Extract the (X, Y) coordinate from the center of the cell holding the provided text.  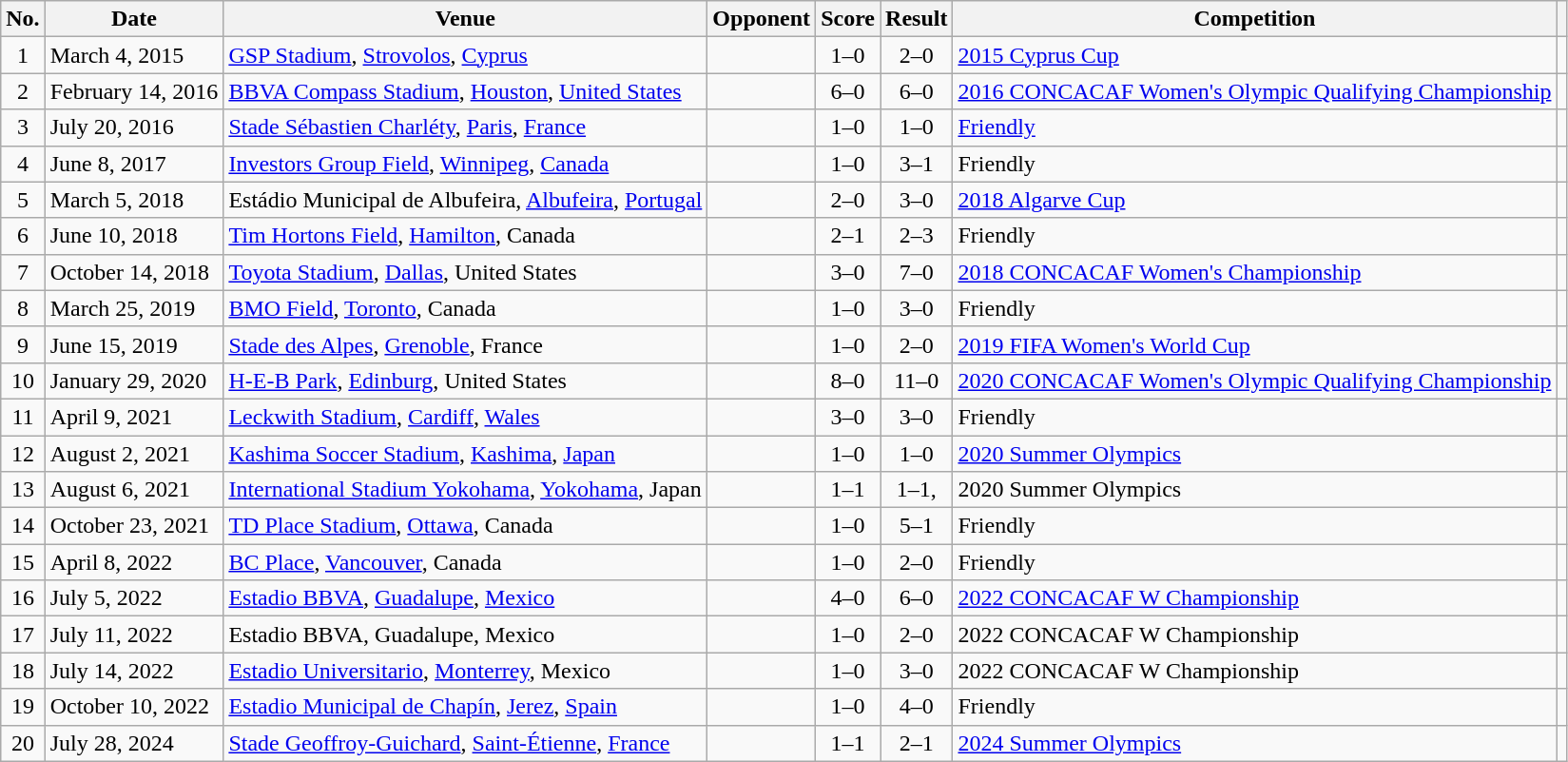
BBVA Compass Stadium, Houston, United States (466, 91)
Stade Geoffroy-Guichard, Saint-Étienne, France (466, 743)
8–0 (848, 381)
2018 CONCACAF Women's Championship (1255, 272)
GSP Stadium, Strovolos, Cyprus (466, 55)
Venue (466, 19)
10 (23, 381)
July 28, 2024 (134, 743)
February 14, 2016 (134, 91)
15 (23, 562)
2015 Cyprus Cup (1255, 55)
9 (23, 344)
16 (23, 598)
2018 Algarve Cup (1255, 200)
1 (23, 55)
BMO Field, Toronto, Canada (466, 308)
October 10, 2022 (134, 707)
8 (23, 308)
17 (23, 635)
Stade des Alpes, Grenoble, France (466, 344)
Investors Group Field, Winnipeg, Canada (466, 164)
14 (23, 526)
7 (23, 272)
2 (23, 91)
Date (134, 19)
3 (23, 127)
11–0 (917, 381)
April 9, 2021 (134, 417)
July 5, 2022 (134, 598)
Tim Hortons Field, Hamilton, Canada (466, 236)
Leckwith Stadium, Cardiff, Wales (466, 417)
13 (23, 490)
Estadio Universitario, Monterrey, Mexico (466, 671)
March 25, 2019 (134, 308)
4 (23, 164)
2019 FIFA Women's World Cup (1255, 344)
5–1 (917, 526)
March 5, 2018 (134, 200)
Stade Sébastien Charléty, Paris, France (466, 127)
TD Place Stadium, Ottawa, Canada (466, 526)
March 4, 2015 (134, 55)
1–1, (917, 490)
6 (23, 236)
3–1 (917, 164)
2016 CONCACAF Women's Olympic Qualifying Championship (1255, 91)
April 8, 2022 (134, 562)
5 (23, 200)
July 11, 2022 (134, 635)
Result (917, 19)
August 6, 2021 (134, 490)
19 (23, 707)
12 (23, 454)
June 15, 2019 (134, 344)
June 10, 2018 (134, 236)
July 14, 2022 (134, 671)
October 14, 2018 (134, 272)
No. (23, 19)
7–0 (917, 272)
August 2, 2021 (134, 454)
Kashima Soccer Stadium, Kashima, Japan (466, 454)
July 20, 2016 (134, 127)
Toyota Stadium, Dallas, United States (466, 272)
June 8, 2017 (134, 164)
2024 Summer Olympics (1255, 743)
Estadio Municipal de Chapín, Jerez, Spain (466, 707)
January 29, 2020 (134, 381)
Estádio Municipal de Albufeira, Albufeira, Portugal (466, 200)
October 23, 2021 (134, 526)
Score (848, 19)
2–3 (917, 236)
Competition (1255, 19)
International Stadium Yokohama, Yokohama, Japan (466, 490)
BC Place, Vancouver, Canada (466, 562)
18 (23, 671)
2020 CONCACAF Women's Olympic Qualifying Championship (1255, 381)
20 (23, 743)
H-E-B Park, Edinburg, United States (466, 381)
Opponent (762, 19)
11 (23, 417)
